Locate the cell with the specified text and output its [X, Y] center coordinate. 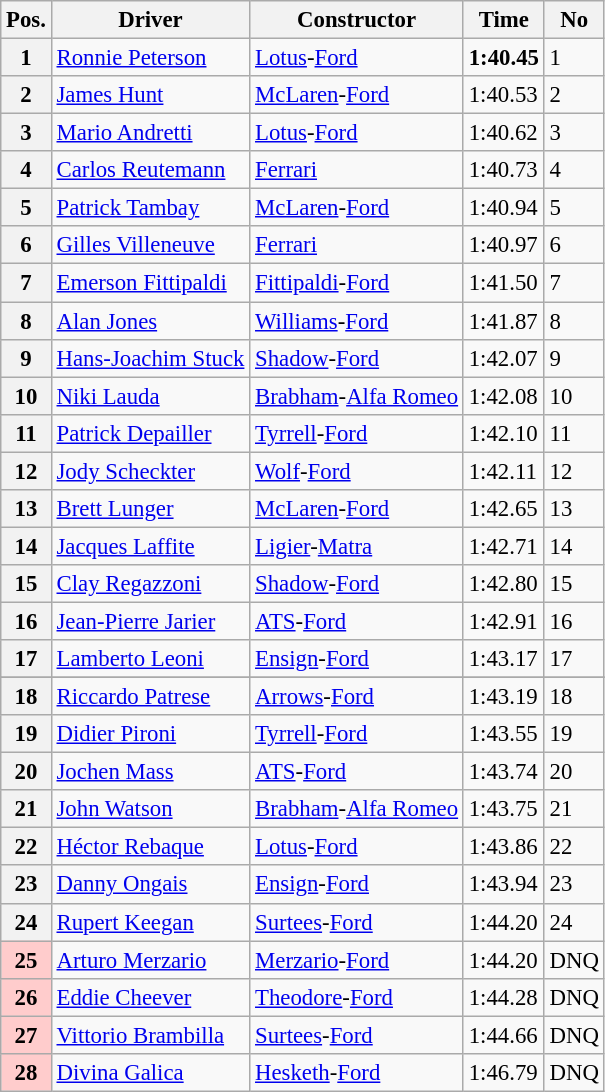
Arturo Merzario [150, 960]
Jacques Laffite [150, 546]
1:42.07 [504, 358]
1:42.08 [504, 396]
1:40.94 [504, 208]
27 [26, 1035]
1:43.55 [504, 734]
25 [26, 960]
Carlos Reutemann [150, 170]
1:40.73 [504, 170]
1:40.45 [504, 58]
Gilles Villeneuve [150, 245]
Merzario-Ford [357, 960]
1:42.10 [504, 433]
1:42.71 [504, 546]
Vittorio Brambilla [150, 1035]
1:44.28 [504, 997]
Ronnie Peterson [150, 58]
Clay Regazzoni [150, 584]
Lamberto Leoni [150, 659]
1:43.74 [504, 772]
Constructor [357, 20]
Riccardo Patrese [150, 697]
Hesketh-Ford [357, 1073]
Time [504, 20]
Williams-Ford [357, 321]
Pos. [26, 20]
1:41.50 [504, 283]
Niki Lauda [150, 396]
Patrick Depailler [150, 433]
John Watson [150, 809]
1:40.97 [504, 245]
1:40.53 [504, 95]
Héctor Rebaque [150, 847]
1:42.11 [504, 471]
Theodore-Ford [357, 997]
1:42.91 [504, 621]
Jochen Mass [150, 772]
Danny Ongais [150, 885]
Alan Jones [150, 321]
1:43.86 [504, 847]
Arrows-Ford [357, 697]
Jean-Pierre Jarier [150, 621]
1:42.80 [504, 584]
Eddie Cheever [150, 997]
Mario Andretti [150, 133]
No [574, 20]
1:41.87 [504, 321]
Jody Scheckter [150, 471]
Emerson Fittipaldi [150, 283]
Brett Lunger [150, 509]
Ligier-Matra [357, 546]
1:43.75 [504, 809]
1:42.65 [504, 509]
Fittipaldi-Ford [357, 283]
James Hunt [150, 95]
Divina Galica [150, 1073]
Driver [150, 20]
Wolf-Ford [357, 471]
1:40.62 [504, 133]
Hans-Joachim Stuck [150, 358]
Rupert Keegan [150, 922]
1:46.79 [504, 1073]
1:43.94 [504, 885]
1:43.19 [504, 697]
26 [26, 997]
1:43.17 [504, 659]
Patrick Tambay [150, 208]
1:44.66 [504, 1035]
28 [26, 1073]
Didier Pironi [150, 734]
